Pinpoint the cell where the given text exists, returning its (x, y) midpoint coordinate. 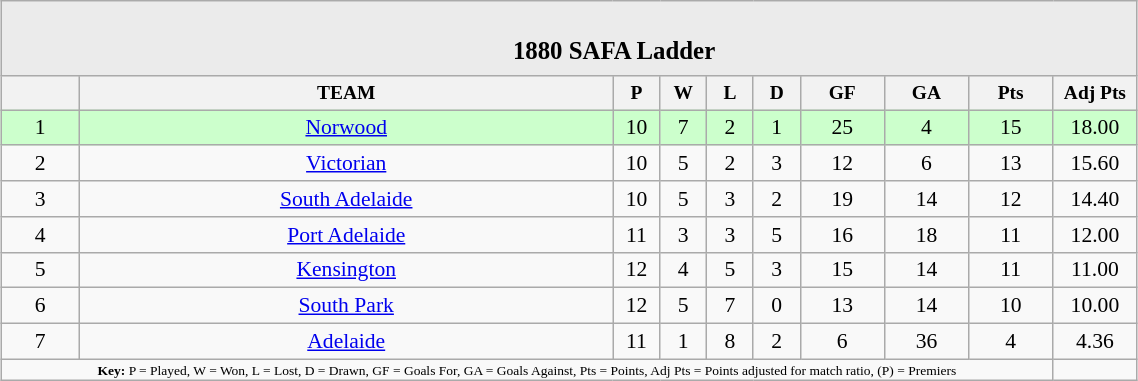
South Park (346, 306)
8 (730, 342)
36 (926, 342)
0 (776, 306)
P (636, 94)
15.60 (1095, 164)
12.00 (1095, 235)
4.36 (1095, 342)
Port Adelaide (346, 235)
11.00 (1095, 270)
Norwood (346, 128)
Kensington (346, 270)
GA (926, 94)
Adj Pts (1095, 94)
D (776, 94)
16 (842, 235)
L (730, 94)
GF (842, 94)
25 (842, 128)
South Adelaide (346, 199)
Adelaide (346, 342)
19 (842, 199)
18.00 (1095, 128)
W (684, 94)
TEAM (346, 94)
10.00 (1095, 306)
Pts (1011, 94)
18 (926, 235)
Victorian (346, 164)
14.40 (1095, 199)
